Return the [X, Y] coordinate for the center point of the cell that contains the specified text.  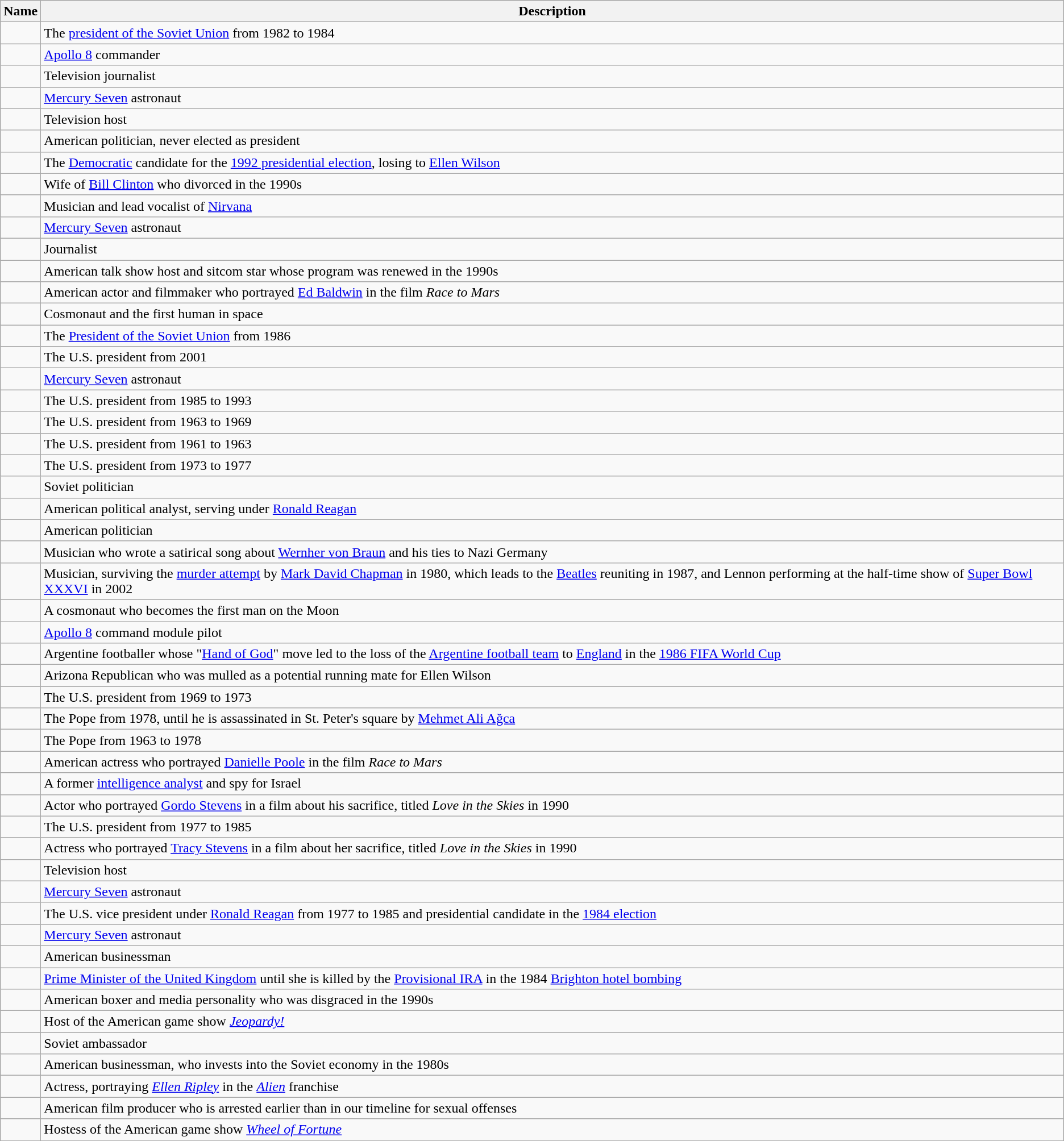
Musician and lead vocalist of Nirvana [552, 206]
Host of the American game show Jeopardy! [552, 1022]
Musician who wrote a satirical song about Wernher von Braun and his ties to Nazi Germany [552, 552]
Actress who portrayed Tracy Stevens in a film about her sacrifice, titled Love in the Skies in 1990 [552, 848]
The U.S. vice president under Ronald Reagan from 1977 to 1985 and presidential candidate in the 1984 election [552, 913]
Name [20, 11]
The Pope from 1963 to 1978 [552, 740]
American actor and filmmaker who portrayed Ed Baldwin in the film Race to Mars [552, 293]
Hostess of the American game show Wheel of Fortune [552, 1130]
American businessman, who invests into the Soviet economy in the 1980s [552, 1065]
The U.S. president from 1969 to 1973 [552, 697]
American boxer and media personality who was disgraced in the 1990s [552, 1000]
Actress, portraying Ellen Ripley in the Alien franchise [552, 1086]
American actress who portrayed Danielle Poole in the film Race to Mars [552, 762]
The U.S. president from 1973 to 1977 [552, 465]
Television journalist [552, 76]
Prime Minister of the United Kingdom until she is killed by the Provisional IRA in the 1984 Brighton hotel bombing [552, 978]
Journalist [552, 249]
American political analyst, serving under Ronald Reagan [552, 509]
Description [552, 11]
Soviet ambassador [552, 1043]
Apollo 8 commander [552, 55]
The U.S. president from 1985 to 1993 [552, 401]
Cosmonaut and the first human in space [552, 314]
American businessman [552, 956]
The president of the Soviet Union from 1982 to 1984 [552, 33]
American film producer who is arrested earlier than in our timeline for sexual offenses [552, 1108]
The President of the Soviet Union from 1986 [552, 336]
Argentine footballer whose "Hand of God" move led to the loss of the Argentine football team to England in the 1986 FIFA World Cup [552, 654]
A former intelligence analyst and spy for Israel [552, 784]
Actor who portrayed Gordo Stevens in a film about his sacrifice, titled Love in the Skies in 1990 [552, 805]
American politician [552, 530]
American politician, never elected as president [552, 141]
Wife of Bill Clinton who divorced in the 1990s [552, 184]
The U.S. president from 1977 to 1985 [552, 827]
The U.S. president from 2001 [552, 357]
Soviet politician [552, 487]
American talk show host and sitcom star whose program was renewed in the 1990s [552, 271]
The U.S. president from 1961 to 1963 [552, 444]
The Pope from 1978, until he is assassinated in St. Peter's square by Mehmet Ali Ağca [552, 719]
A cosmonaut who becomes the first man on the Moon [552, 610]
Arizona Republican who was mulled as a potential running mate for Ellen Wilson [552, 676]
The U.S. president from 1963 to 1969 [552, 422]
Apollo 8 command module pilot [552, 632]
The Democratic candidate for the 1992 presidential election, losing to Ellen Wilson [552, 163]
